Find where the given text appears and provide that cell's center as [X, Y] coordinate. 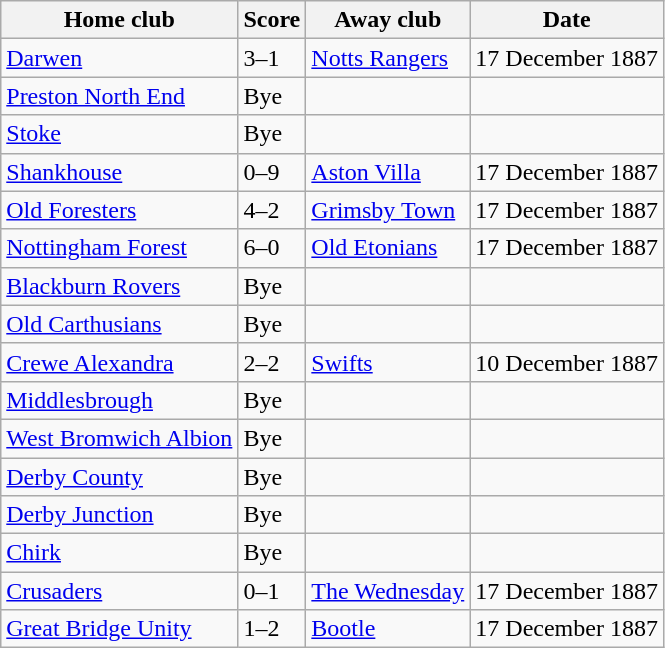
Date [567, 20]
4–2 [272, 210]
Aston Villa [388, 172]
0–9 [272, 172]
Chirk [120, 553]
6–0 [272, 248]
Derby Junction [120, 515]
Derby County [120, 477]
Away club [388, 20]
The Wednesday [388, 591]
Swifts [388, 362]
Preston North End [120, 96]
Crusaders [120, 591]
Darwen [120, 58]
Notts Rangers [388, 58]
Great Bridge Unity [120, 629]
1–2 [272, 629]
2–2 [272, 362]
Home club [120, 20]
3–1 [272, 58]
Old Etonians [388, 248]
Bootle [388, 629]
Middlesbrough [120, 400]
Old Foresters [120, 210]
Nottingham Forest [120, 248]
Blackburn Rovers [120, 286]
Grimsby Town [388, 210]
Shankhouse [120, 172]
Stoke [120, 134]
10 December 1887 [567, 362]
Crewe Alexandra [120, 362]
Score [272, 20]
0–1 [272, 591]
West Bromwich Albion [120, 438]
Old Carthusians [120, 324]
